Determine the (x, y) coordinate at the center of the cell enclosing the given text.  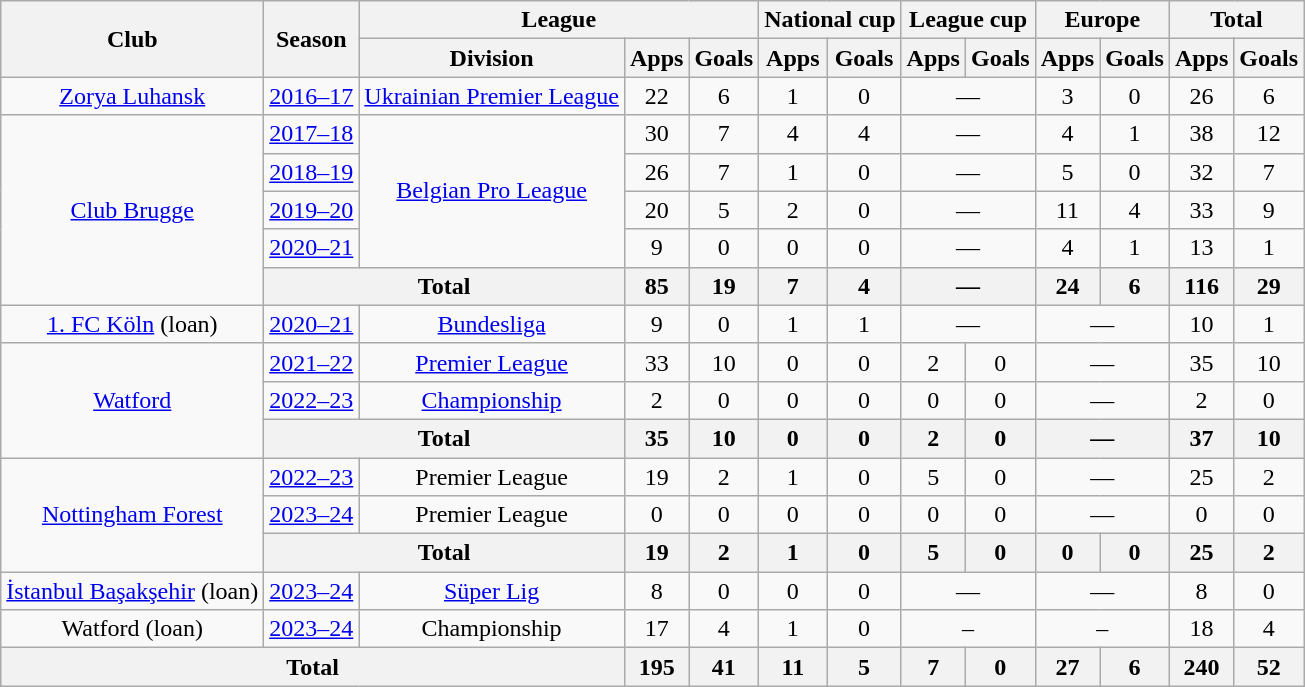
Club (132, 39)
37 (1201, 438)
3 (1067, 96)
20 (656, 210)
2017–18 (312, 134)
30 (656, 134)
195 (656, 667)
1. FC Köln (loan) (132, 324)
Zorya Luhansk (132, 96)
Club Brugge (132, 210)
12 (1269, 134)
24 (1067, 286)
Season (312, 39)
Division (492, 58)
13 (1201, 248)
Europe (1102, 20)
Belgian Pro League (492, 191)
Watford (loan) (132, 629)
85 (656, 286)
Bundesliga (492, 324)
18 (1201, 629)
22 (656, 96)
Süper Lig (492, 591)
2018–19 (312, 172)
116 (1201, 286)
240 (1201, 667)
İstanbul Başakşehir (loan) (132, 591)
2016–17 (312, 96)
League (559, 20)
National cup (830, 20)
Ukrainian Premier League (492, 96)
32 (1201, 172)
41 (724, 667)
Watford (132, 400)
52 (1269, 667)
League cup (968, 20)
27 (1067, 667)
38 (1201, 134)
2021–22 (312, 362)
29 (1269, 286)
17 (656, 629)
2019–20 (312, 210)
Nottingham Forest (132, 515)
